Locate the cell with the specified text and output its [x, y] center coordinate. 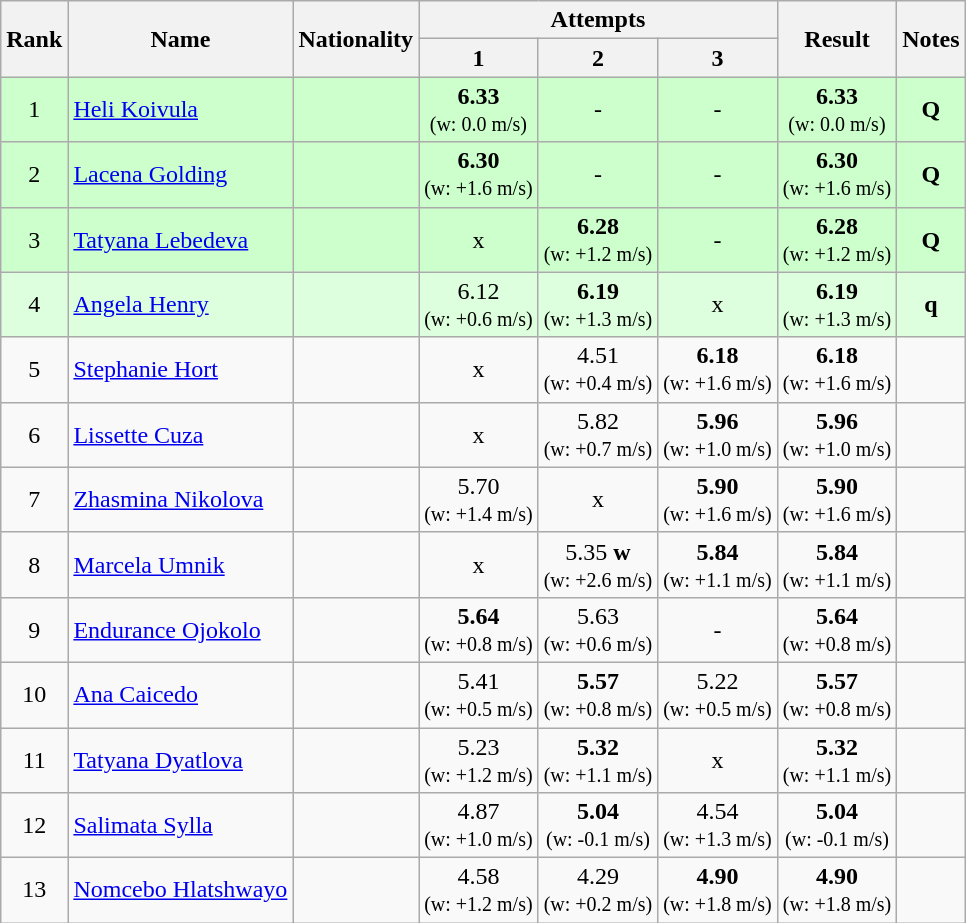
5.96 (w: +1.0 m/s) [837, 434]
6.12(w: +0.6 m/s) [479, 304]
Notes [931, 39]
Nationality [356, 39]
5.04 (w: -0.1 m/s) [837, 826]
4.90 (w: +1.8 m/s) [837, 890]
4.51(w: +0.4 m/s) [598, 370]
q [931, 304]
5.84(w: +1.1 m/s) [718, 564]
Result [837, 39]
6.30(w: +1.6 m/s) [479, 174]
4.90(w: +1.8 m/s) [718, 890]
6.28(w: +1.2 m/s) [598, 240]
Tatyana Dyatlova [180, 760]
5.22(w: +0.5 m/s) [718, 694]
13 [34, 890]
6 [34, 434]
Tatyana Lebedeva [180, 240]
5.32(w: +1.1 m/s) [598, 760]
Name [180, 39]
4.54(w: +1.3 m/s) [718, 826]
9 [34, 630]
5.64 (w: +0.8 m/s) [837, 630]
4 [34, 304]
4.58(w: +1.2 m/s) [479, 890]
5.41(w: +0.5 m/s) [479, 694]
Lacena Golding [180, 174]
5.64(w: +0.8 m/s) [479, 630]
5.84 (w: +1.1 m/s) [837, 564]
6.18 (w: +1.6 m/s) [837, 370]
5.90 (w: +1.6 m/s) [837, 500]
Zhasmina Nikolova [180, 500]
7 [34, 500]
5.35 w (w: +2.6 m/s) [598, 564]
5 [34, 370]
6.33 (w: 0.0 m/s) [837, 110]
5.90(w: +1.6 m/s) [718, 500]
6.18(w: +1.6 m/s) [718, 370]
Heli Koivula [180, 110]
5.23(w: +1.2 m/s) [479, 760]
5.70(w: +1.4 m/s) [479, 500]
6.33(w: 0.0 m/s) [479, 110]
Endurance Ojokolo [180, 630]
Ana Caicedo [180, 694]
5.96(w: +1.0 m/s) [718, 434]
Stephanie Hort [180, 370]
6.19(w: +1.3 m/s) [598, 304]
Salimata Sylla [180, 826]
11 [34, 760]
Nomcebo Hlatshwayo [180, 890]
5.82(w: +0.7 m/s) [598, 434]
8 [34, 564]
5.32 (w: +1.1 m/s) [837, 760]
6.19 (w: +1.3 m/s) [837, 304]
Lissette Cuza [180, 434]
Attempts [598, 20]
10 [34, 694]
5.57(w: +0.8 m/s) [598, 694]
4.87(w: +1.0 m/s) [479, 826]
4.29(w: +0.2 m/s) [598, 890]
Marcela Umnik [180, 564]
6.30 (w: +1.6 m/s) [837, 174]
5.63(w: +0.6 m/s) [598, 630]
6.28 (w: +1.2 m/s) [837, 240]
5.57 (w: +0.8 m/s) [837, 694]
5.04(w: -0.1 m/s) [598, 826]
12 [34, 826]
Rank [34, 39]
Angela Henry [180, 304]
